Search for the cell housing the specified text and yield its [x, y] center coordinate. 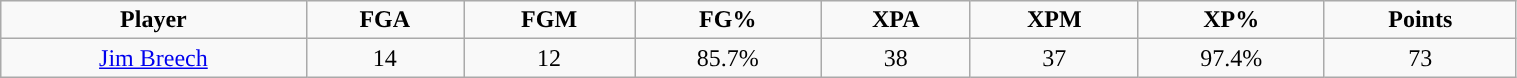
FGM [550, 20]
FG% [728, 20]
38 [896, 58]
Player [154, 20]
XPA [896, 20]
97.4% [1231, 58]
85.7% [728, 58]
Points [1420, 20]
FGA [384, 20]
Jim Breech [154, 58]
12 [550, 58]
XP% [1231, 20]
14 [384, 58]
XPM [1054, 20]
73 [1420, 58]
37 [1054, 58]
